Find where the given text appears and provide that cell's center as [x, y] coordinate. 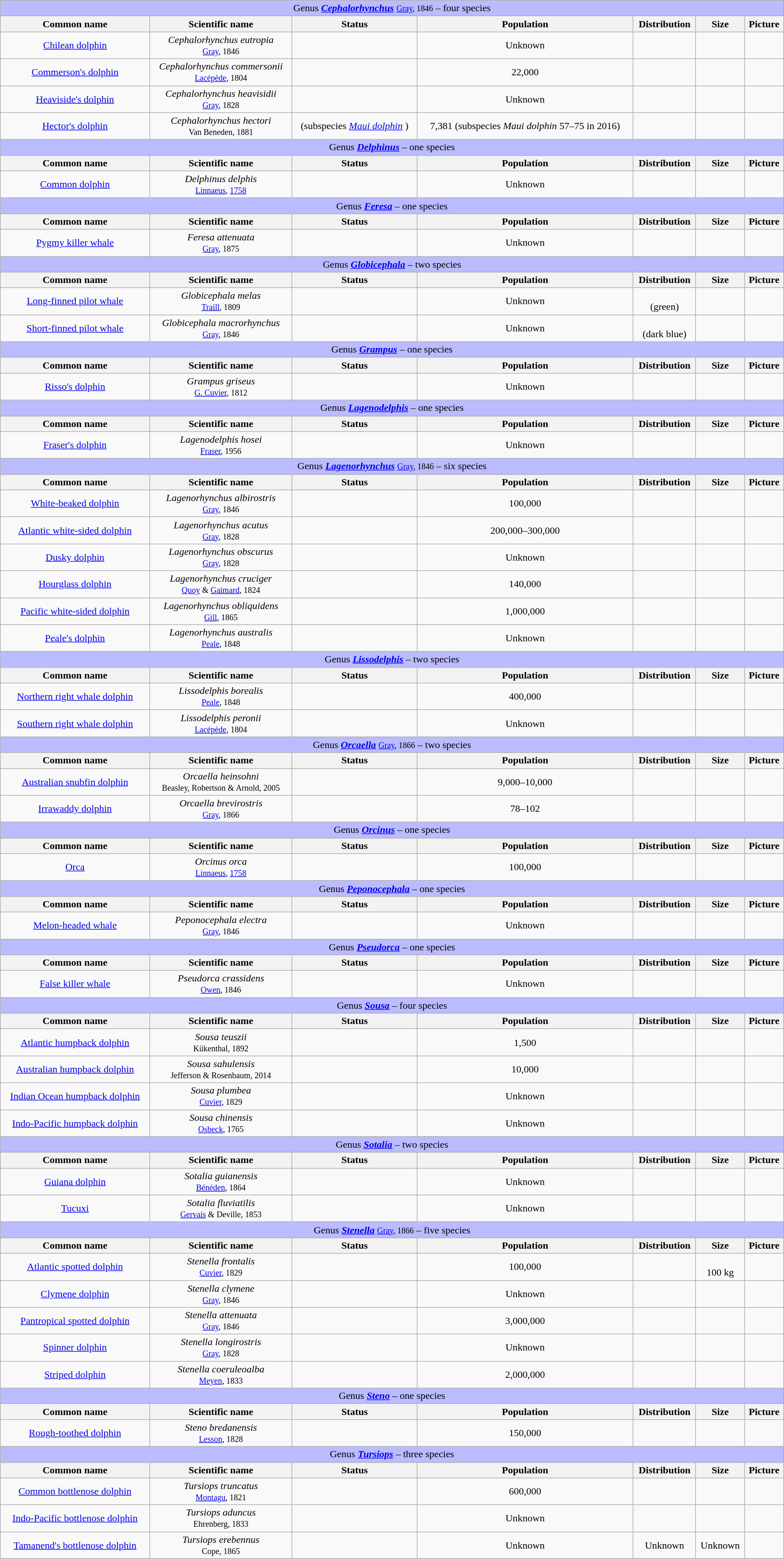
Striped dolphin [75, 1374]
Tursiops aduncusEhrenberg, 1833 [221, 1518]
(subspecies Maui dolphin ) [354, 126]
Genus Steno – one species [392, 1396]
Commerson's dolphin [75, 72]
Guiana dolphin [75, 1182]
Pacific white-sided dolphin [75, 611]
Genus Lagenodelphis – one species [392, 408]
Tursiops truncatusMontagu, 1821 [221, 1491]
Sousa teusziiKükenthal, 1892 [221, 1043]
Lagenodelphis hoseiFraser, 1956 [221, 445]
Genus Pseudorca – one species [392, 947]
400,000 [525, 697]
Steno bredanensisLesson, 1828 [221, 1433]
Lagenorhynchus obscurusGray, 1828 [221, 557]
Pantropical spotted dolphin [75, 1321]
Rough-toothed dolphin [75, 1433]
Lagenorhynchus obliquidens Gill, 1865 [221, 611]
Globicephala melasTraill, 1809 [221, 301]
Spinner dolphin [75, 1348]
Lagenorhynchus albirostrisGray, 1846 [221, 503]
Genus Feresa – one species [392, 206]
Genus Orcinus – one species [392, 830]
(green) [664, 301]
Orcaella heinsohniBeasley, Robertson & Arnold, 2005 [221, 782]
Risso's dolphin [75, 386]
Long-finned pilot whale [75, 301]
Clymene dolphin [75, 1293]
Cephalorhynchus hectoriVan Beneden, 1881 [221, 126]
Sotalia fluviatilisGervais & Deville, 1853 [221, 1208]
Fraser's dolphin [75, 445]
2,000,000 [525, 1374]
Peponocephala electraGray, 1846 [221, 925]
Sousa chinensisOsbeck, 1765 [221, 1123]
Atlantic humpback dolphin [75, 1043]
False killer whale [75, 984]
78–102 [525, 808]
Lissodelphis borealisPeale, 1848 [221, 697]
9,000–10,000 [525, 782]
3,000,000 [525, 1321]
Hourglass dolphin [75, 584]
Delphinus delphisLinnaeus, 1758 [221, 185]
Stenella coeruleoalbaMeyen, 1833 [221, 1374]
600,000 [525, 1491]
Lagenorhynchus australisPeale, 1848 [221, 638]
Genus Stenella Gray, 1866 – five species [392, 1230]
Lissodelphis peroniiLacépède, 1804 [221, 723]
Genus Lagenorhynchus Gray, 1846 – six species [392, 466]
Orcinus orcaLinnaeus, 1758 [221, 867]
Australian snubfin dolphin [75, 782]
Cephalorhynchus commersoniiLacépède, 1804 [221, 72]
Genus Sousa – four species [392, 1005]
Genus Peponocephala – one species [392, 888]
(dark blue) [664, 329]
Lagenorhynchus crucigerQuoy & Gaimard, 1824 [221, 584]
Grampus griseusG. Cuvier, 1812 [221, 386]
7,381 (subspecies Maui dolphin 57–75 in 2016) [525, 126]
200,000–300,000 [525, 530]
Short-finned pilot whale [75, 329]
Common dolphin [75, 185]
Stenella attenuataGray, 1846 [221, 1321]
Sousa sahulensisJefferson & Rosenbaum, 2014 [221, 1069]
White-beaked dolphin [75, 503]
Tamanend's bottlenose dolphin [75, 1545]
Sousa plumbeaCuvier, 1829 [221, 1096]
Southern right whale dolphin [75, 723]
Pygmy killer whale [75, 242]
Genus Grampus – one species [392, 350]
Genus Tursiops – three species [392, 1454]
Tursiops erebennusCope, 1865 [221, 1545]
22,000 [525, 72]
150,000 [525, 1433]
Sotalia guianensisBénéden, 1864 [221, 1182]
Cephalorhynchus eutropiaGray, 1846 [221, 46]
Indo-Pacific bottlenose dolphin [75, 1518]
Hector's dolphin [75, 126]
1,500 [525, 1043]
Australian humpback dolphin [75, 1069]
100 kg [720, 1267]
Dusky dolphin [75, 557]
Stenella clymeneGray, 1846 [221, 1293]
Genus Orcaella Gray, 1866 – two species [392, 745]
Indian Ocean humpback dolphin [75, 1096]
Feresa attenuataGray, 1875 [221, 242]
Orca [75, 867]
Atlantic spotted dolphin [75, 1267]
Indo-Pacific humpback dolphin [75, 1123]
Northern right whale dolphin [75, 697]
Cephalorhynchus heavisidiiGray, 1828 [221, 99]
Stenella frontalisCuvier, 1829 [221, 1267]
Globicephala macrorhynchusGray, 1846 [221, 329]
Lagenorhynchus acutusGray, 1828 [221, 530]
Genus Sotalia – two species [392, 1144]
Common bottlenose dolphin [75, 1491]
10,000 [525, 1069]
Genus Globicephala – two species [392, 264]
1,000,000 [525, 611]
Pseudorca crassidensOwen, 1846 [221, 984]
Peale's dolphin [75, 638]
Irrawaddy dolphin [75, 808]
Melon-headed whale [75, 925]
Tucuxi [75, 1208]
Chilean dolphin [75, 46]
140,000 [525, 584]
Atlantic white-sided dolphin [75, 530]
Stenella longirostrisGray, 1828 [221, 1348]
Heaviside's dolphin [75, 99]
Genus Cephalorhynchus Gray, 1846 – four species [392, 8]
Genus Lissodelphis – two species [392, 660]
Genus Delphinus – one species [392, 147]
Orcaella brevirostrisGray, 1866 [221, 808]
